Scan for the cell matching the given text and deliver its (x, y) coordinate at center. 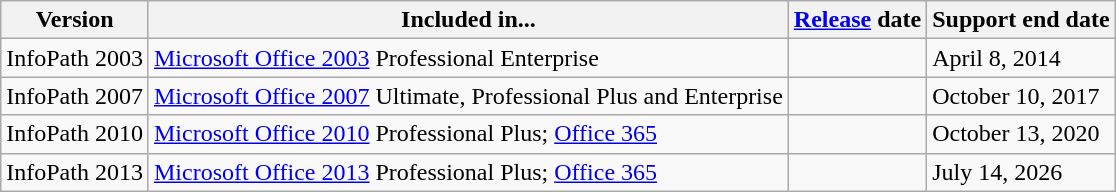
Microsoft Office 2010 Professional Plus; Office 365 (468, 134)
InfoPath 2010 (75, 134)
Microsoft Office 2003 Professional Enterprise (468, 58)
Microsoft Office 2007 Ultimate, Professional Plus and Enterprise (468, 96)
Release date (857, 20)
InfoPath 2013 (75, 172)
Support end date (1021, 20)
October 13, 2020 (1021, 134)
October 10, 2017 (1021, 96)
Microsoft Office 2013 Professional Plus; Office 365 (468, 172)
InfoPath 2007 (75, 96)
Version (75, 20)
April 8, 2014 (1021, 58)
Included in... (468, 20)
July 14, 2026 (1021, 172)
InfoPath 2003 (75, 58)
